Capture the cell that displays the provided text and extract its (X, Y) central coordinate. 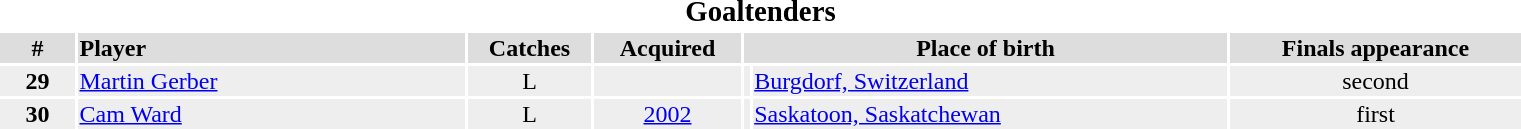
Burgdorf, Switzerland (990, 81)
29 (38, 81)
first (1376, 114)
Place of birth (986, 48)
Martin Gerber (272, 81)
second (1376, 81)
Acquired (668, 48)
Player (272, 48)
Finals appearance (1376, 48)
# (38, 48)
30 (38, 114)
Catches (530, 48)
Saskatoon, Saskatchewan (990, 114)
Cam Ward (272, 114)
2002 (668, 114)
